Locate the cell with the specified text and output its [X, Y] center coordinate. 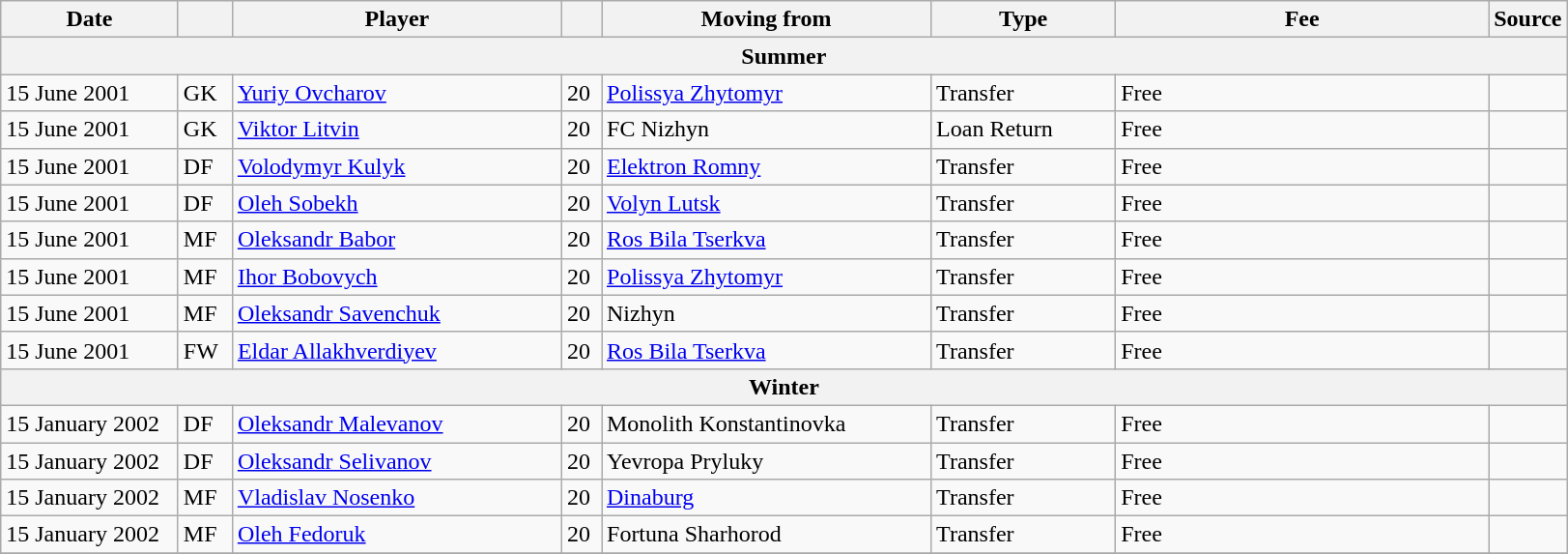
Elektron Romny [765, 166]
Moving from [765, 19]
Oleh Fedoruk [396, 535]
Monolith Konstantinovka [765, 423]
Loan Return [1024, 130]
Player [396, 19]
Vladislav Nosenko [396, 498]
Type [1024, 19]
Yuriy Ovcharov [396, 93]
FW [205, 350]
Volodymyr Kulyk [396, 166]
Viktor Litvin [396, 130]
Eldar Allakhverdiyev [396, 350]
Ihor Bobovych [396, 277]
Oleksandr Savenchuk [396, 313]
Summer [784, 56]
Oleh Sobekh [396, 203]
Oleksandr Babor [396, 240]
Date [90, 19]
Fortuna Sharhorod [765, 535]
Fee [1302, 19]
Dinaburg [765, 498]
Winter [784, 387]
Nizhyn [765, 313]
Oleksandr Malevanov [396, 423]
Yevropa Pryluky [765, 461]
Oleksandr Selivanov [396, 461]
Volyn Lutsk [765, 203]
FC Nizhyn [765, 130]
Source [1528, 19]
